Find where the given text appears and provide that cell's center as [X, Y] coordinate. 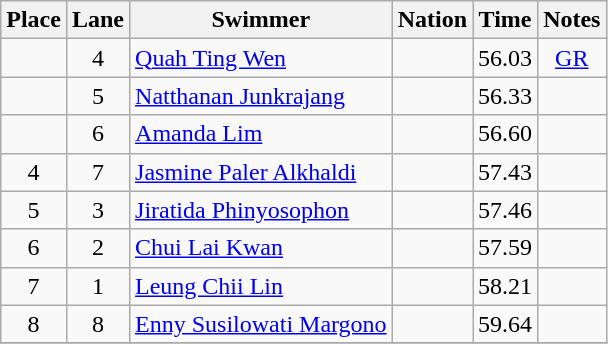
59.64 [506, 324]
56.33 [506, 96]
Amanda Lim [262, 134]
57.46 [506, 210]
3 [98, 210]
Jiratida Phinyosophon [262, 210]
Swimmer [262, 20]
GR [572, 58]
Quah Ting Wen [262, 58]
Jasmine Paler Alkhaldi [262, 172]
Leung Chii Lin [262, 286]
57.43 [506, 172]
1 [98, 286]
Notes [572, 20]
56.60 [506, 134]
Place [34, 20]
Chui Lai Kwan [262, 248]
Enny Susilowati Margono [262, 324]
56.03 [506, 58]
2 [98, 248]
58.21 [506, 286]
57.59 [506, 248]
Time [506, 20]
Natthanan Junkrajang [262, 96]
Lane [98, 20]
Nation [432, 20]
